Extract the (X, Y) coordinate from the center of the cell holding the provided text.  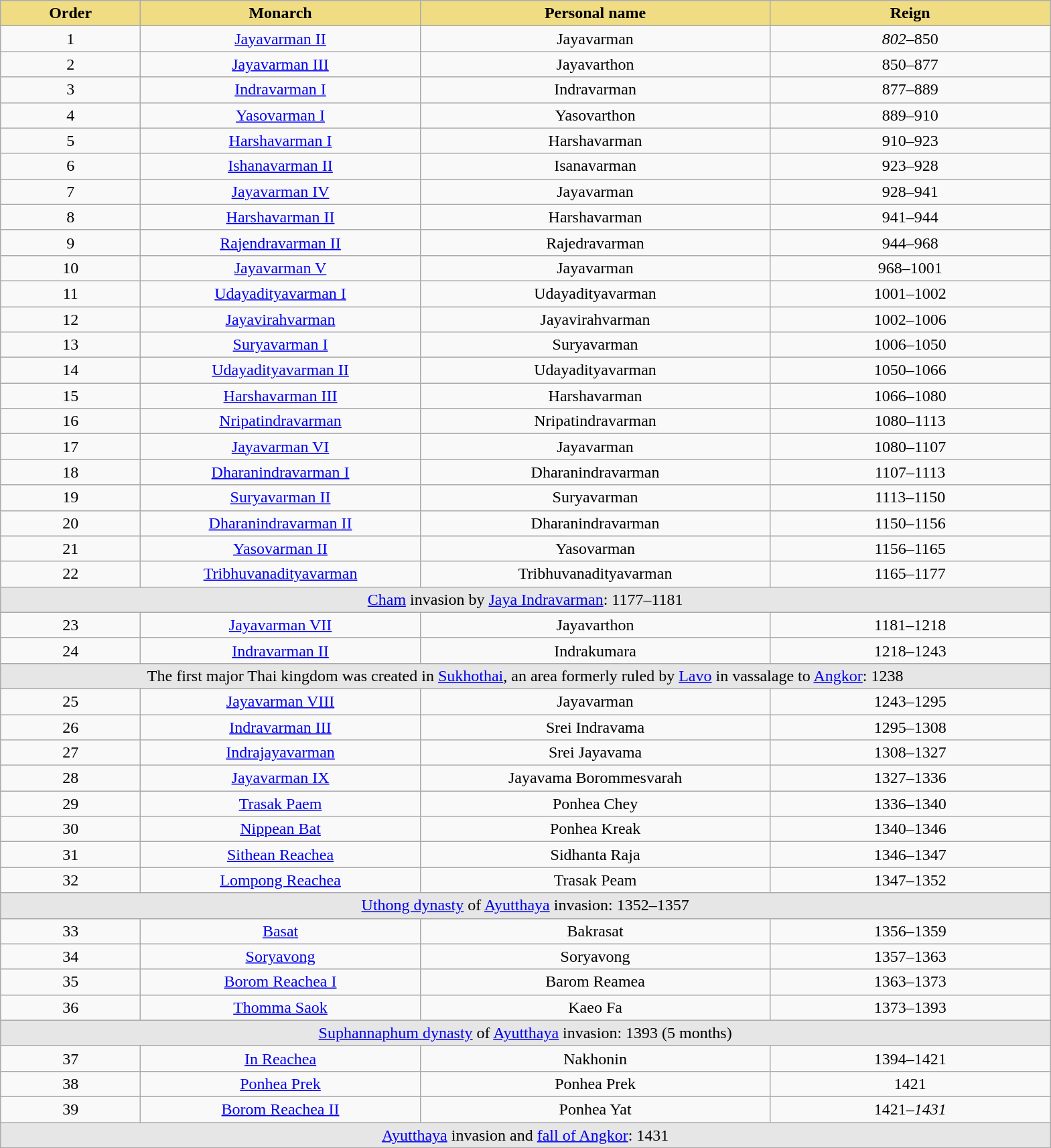
Indrajayavarman (281, 753)
1347–1352 (910, 880)
Indravarman II (281, 650)
Ponhea Chey (595, 804)
Rajendravarman II (281, 242)
Reign (910, 13)
Indravarman III (281, 727)
Borom Reachea II (281, 1109)
Kaeo Fa (595, 1007)
11 (71, 293)
850–877 (910, 64)
21 (71, 549)
30 (71, 829)
1340–1346 (910, 829)
Udayadityavarman II (281, 370)
Dharanindravarman I (281, 472)
12 (71, 319)
34 (71, 956)
1295–1308 (910, 727)
26 (71, 727)
1421–1431 (910, 1109)
Udayadityavarman I (281, 293)
16 (71, 421)
1327–1336 (910, 778)
Basat (281, 931)
29 (71, 804)
Harshavarman III (281, 396)
31 (71, 855)
Jayavarman IV (281, 192)
Yasovarman I (281, 115)
Bakrasat (595, 931)
Indravarman I (281, 90)
3 (71, 90)
Nakhonin (595, 1058)
39 (71, 1109)
Jayavarman III (281, 64)
Trasak Paem (281, 804)
Jayavarman VII (281, 625)
20 (71, 523)
4 (71, 115)
889–910 (910, 115)
Indrakumara (595, 650)
1080–1113 (910, 421)
6 (71, 166)
24 (71, 650)
923–928 (910, 166)
36 (71, 1007)
1363–1373 (910, 982)
Sithean Reachea (281, 855)
37 (71, 1058)
10 (71, 268)
1308–1327 (910, 753)
Yasovarman II (281, 549)
33 (71, 931)
1107–1113 (910, 472)
Srei Jayavama (595, 753)
1006–1050 (910, 345)
1050–1066 (910, 370)
32 (71, 880)
Ayutthaya invasion and fall of Angkor: 1431 (525, 1135)
25 (71, 701)
1394–1421 (910, 1058)
17 (71, 447)
1066–1080 (910, 396)
1002–1006 (910, 319)
14 (71, 370)
Rajedravarman (595, 242)
1421 (910, 1084)
Isanavarman (595, 166)
1218–1243 (910, 650)
Suryavarman II (281, 498)
2 (71, 64)
Indravarman (595, 90)
Yasovarman (595, 549)
Ishanavarman II (281, 166)
Trasak Peam (595, 880)
15 (71, 396)
5 (71, 141)
22 (71, 574)
1373–1393 (910, 1007)
928–941 (910, 192)
Suphannaphum dynasty of Ayutthaya invasion: 1393 (5 months) (525, 1033)
18 (71, 472)
941–944 (910, 217)
Jayavarman IX (281, 778)
Ponhea Kreak (595, 829)
1357–1363 (910, 956)
In Reachea (281, 1058)
Sidhanta Raja (595, 855)
Nippean Bat (281, 829)
968–1001 (910, 268)
27 (71, 753)
Cham invasion by Jaya Indravarman: 1177–1181 (525, 599)
1156–1165 (910, 549)
944–968 (910, 242)
Jayavarman VI (281, 447)
Dharanindravarman II (281, 523)
1356–1359 (910, 931)
9 (71, 242)
19 (71, 498)
1001–1002 (910, 293)
1336–1340 (910, 804)
Monarch (281, 13)
Srei Indravama (595, 727)
The first major Thai kingdom was created in Sukhothai, an area formerly ruled by Lavo in vassalage to Angkor: 1238 (525, 676)
Ponhea Yat (595, 1109)
Order (71, 13)
1346–1347 (910, 855)
1080–1107 (910, 447)
35 (71, 982)
Personal name (595, 13)
Jayavarman II (281, 39)
Uthong dynasty of Ayutthaya invasion: 1352–1357 (525, 906)
Barom Reamea (595, 982)
877–889 (910, 90)
8 (71, 217)
Harshavarman I (281, 141)
13 (71, 345)
Jayavarman V (281, 268)
Jayavama Borommesvarah (595, 778)
7 (71, 192)
1165–1177 (910, 574)
Thomma Saok (281, 1007)
Lompong Reachea (281, 880)
1150–1156 (910, 523)
28 (71, 778)
Yasovarthon (595, 115)
Harshavarman II (281, 217)
1181–1218 (910, 625)
Borom Reachea I (281, 982)
1243–1295 (910, 701)
Suryavarman I (281, 345)
Jayavarman VIII (281, 701)
1113–1150 (910, 498)
910–923 (910, 141)
23 (71, 625)
802–850 (910, 39)
1 (71, 39)
38 (71, 1084)
